Search for the cell housing the specified text and yield its [x, y] center coordinate. 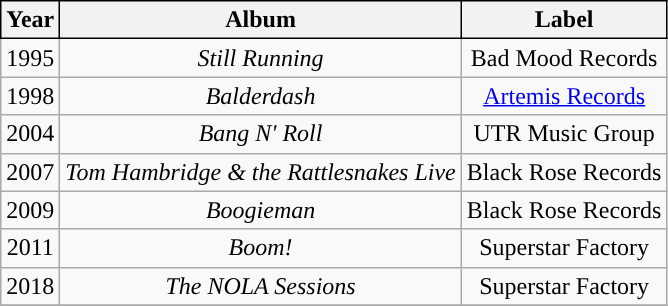
2007 [30, 172]
1995 [30, 58]
Boom! [260, 248]
2011 [30, 248]
Artemis Records [564, 96]
Label [564, 20]
Tom Hambridge & the Rattlesnakes Live [260, 172]
Bad Mood Records [564, 58]
2009 [30, 210]
Balderdash [260, 96]
Album [260, 20]
2004 [30, 134]
Bang N' Roll [260, 134]
The NOLA Sessions [260, 286]
Year [30, 20]
Boogieman [260, 210]
2018 [30, 286]
Still Running [260, 58]
1998 [30, 96]
UTR Music Group [564, 134]
